From the cell containing the given text, extract its center point as [x, y] coordinate. 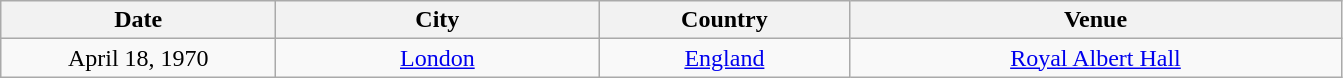
Date [138, 20]
Venue [1096, 20]
London [438, 58]
England [724, 58]
Country [724, 20]
April 18, 1970 [138, 58]
Royal Albert Hall [1096, 58]
City [438, 20]
